Locate the cell with the specified text and output its [X, Y] center coordinate. 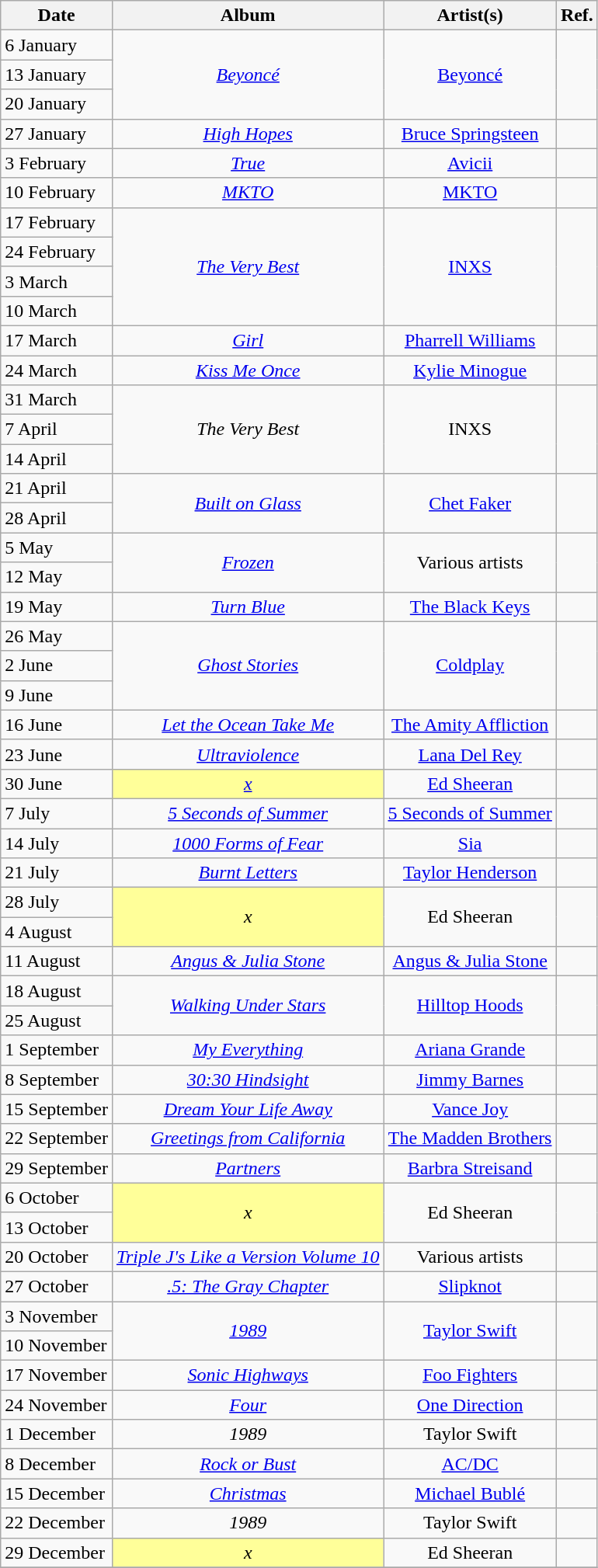
3 February [57, 163]
Greetings from California [248, 1139]
.5: The Gray Chapter [248, 1286]
Album [248, 16]
7 July [57, 813]
7 April [57, 429]
1 September [57, 1050]
24 February [57, 252]
21 April [57, 488]
Girl [248, 340]
1000 Forms of Fear [248, 843]
One Direction [470, 1405]
Avicii [470, 163]
13 January [57, 75]
28 April [57, 518]
Walking Under Stars [248, 1006]
Taylor Henderson [470, 873]
20 January [57, 104]
1 December [57, 1434]
17 March [57, 340]
20 October [57, 1257]
Ultraviolence [248, 754]
Vance Joy [470, 1109]
30:30 Hindsight [248, 1080]
10 March [57, 311]
15 December [57, 1493]
Chet Faker [470, 503]
25 August [57, 1020]
19 May [57, 607]
11 August [57, 961]
Rock or Bust [248, 1464]
True [248, 163]
Ref. [576, 16]
15 September [57, 1109]
12 May [57, 577]
The Amity Affliction [470, 725]
17 November [57, 1375]
27 January [57, 134]
Jimmy Barnes [470, 1080]
5 May [57, 548]
Pharrell Williams [470, 340]
Kiss Me Once [248, 370]
Bruce Springsteen [470, 134]
21 July [57, 873]
Date [57, 16]
9 June [57, 695]
Slipknot [470, 1286]
14 July [57, 843]
Christmas [248, 1493]
31 March [57, 400]
Sonic Highways [248, 1375]
The Black Keys [470, 607]
Foo Fighters [470, 1375]
27 October [57, 1286]
23 June [57, 754]
Hilltop Hoods [470, 1006]
Let the Ocean Take Me [248, 725]
Artist(s) [470, 16]
Frozen [248, 562]
Four [248, 1405]
18 August [57, 991]
8 September [57, 1080]
24 November [57, 1405]
8 December [57, 1464]
22 September [57, 1139]
Barbra Streisand [470, 1168]
Dream Your Life Away [248, 1109]
16 June [57, 725]
The Madden Brothers [470, 1139]
6 January [57, 45]
29 December [57, 1552]
Michael Bublé [470, 1493]
29 September [57, 1168]
High Hopes [248, 134]
13 October [57, 1227]
Sia [470, 843]
Built on Glass [248, 503]
Ariana Grande [470, 1050]
22 December [57, 1523]
Coldplay [470, 666]
2 June [57, 666]
Triple J's Like a Version Volume 10 [248, 1257]
28 July [57, 902]
24 March [57, 370]
Burnt Letters [248, 873]
My Everything [248, 1050]
AC/DC [470, 1464]
3 November [57, 1316]
10 November [57, 1346]
Ghost Stories [248, 666]
26 May [57, 636]
Turn Blue [248, 607]
17 February [57, 222]
3 March [57, 281]
4 August [57, 932]
Lana Del Rey [470, 754]
14 April [57, 459]
30 June [57, 784]
10 February [57, 193]
Partners [248, 1168]
6 October [57, 1198]
Kylie Minogue [470, 370]
